Search for the cell housing the specified text and yield its [x, y] center coordinate. 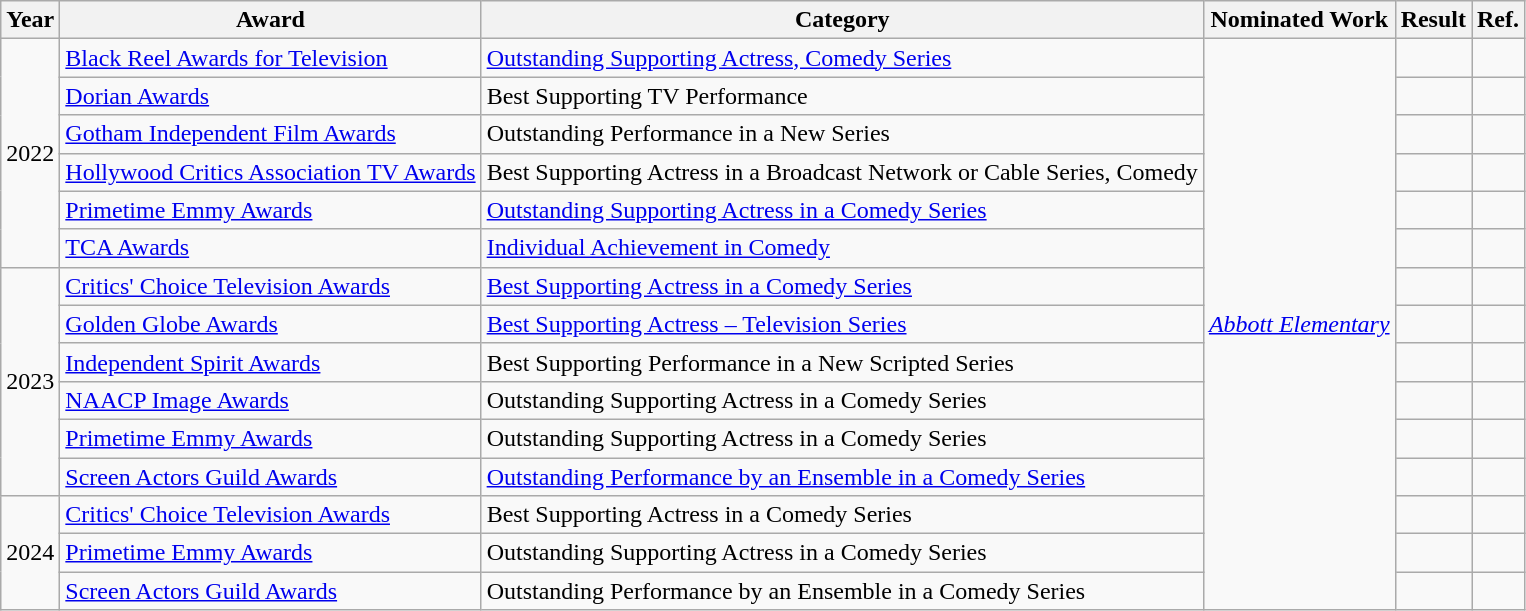
Golden Globe Awards [270, 324]
NAACP Image Awards [270, 400]
Gotham Independent Film Awards [270, 134]
Result [1433, 20]
Hollywood Critics Association TV Awards [270, 172]
Best Supporting Performance in a New Scripted Series [842, 362]
Independent Spirit Awards [270, 362]
Abbott Elementary [1299, 324]
Best Supporting Actress – Television Series [842, 324]
Category [842, 20]
2024 [30, 553]
Award [270, 20]
Dorian Awards [270, 96]
Black Reel Awards for Television [270, 58]
Outstanding Performance in a New Series [842, 134]
Best Supporting TV Performance [842, 96]
TCA Awards [270, 248]
Individual Achievement in Comedy [842, 248]
Outstanding Supporting Actress, Comedy Series [842, 58]
Nominated Work [1299, 20]
Year [30, 20]
Best Supporting Actress in a Broadcast Network or Cable Series, Comedy [842, 172]
Ref. [1498, 20]
2023 [30, 381]
2022 [30, 153]
